Search for the cell housing the specified text and yield its [x, y] center coordinate. 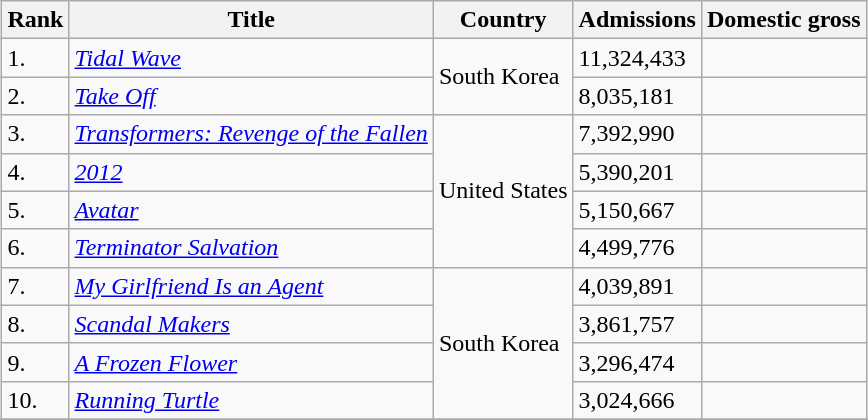
Scandal Makers [251, 324]
Title [251, 20]
Avatar [251, 210]
11,324,433 [637, 58]
2. [36, 96]
5,390,201 [637, 172]
9. [36, 362]
2012 [251, 172]
Transformers: Revenge of the Fallen [251, 134]
Running Turtle [251, 400]
5. [36, 210]
4,499,776 [637, 248]
Admissions [637, 20]
3,861,757 [637, 324]
3. [36, 134]
My Girlfriend Is an Agent [251, 286]
8. [36, 324]
5,150,667 [637, 210]
6. [36, 248]
4. [36, 172]
Domestic gross [784, 20]
Tidal Wave [251, 58]
3,024,666 [637, 400]
3,296,474 [637, 362]
1. [36, 58]
Country [503, 20]
4,039,891 [637, 286]
A Frozen Flower [251, 362]
Terminator Salvation [251, 248]
Take Off [251, 96]
8,035,181 [637, 96]
United States [503, 191]
7,392,990 [637, 134]
10. [36, 400]
Rank [36, 20]
7. [36, 286]
